Output the [x, y] coordinate of the center of the cell containing the given text.  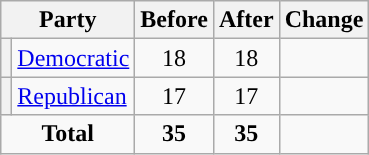
Change [324, 20]
Party [68, 20]
Total [68, 134]
After [246, 20]
Before [174, 20]
Republican [74, 96]
Democratic [74, 58]
